Determine the (x, y) coordinate at the center of the cell enclosing the given text.  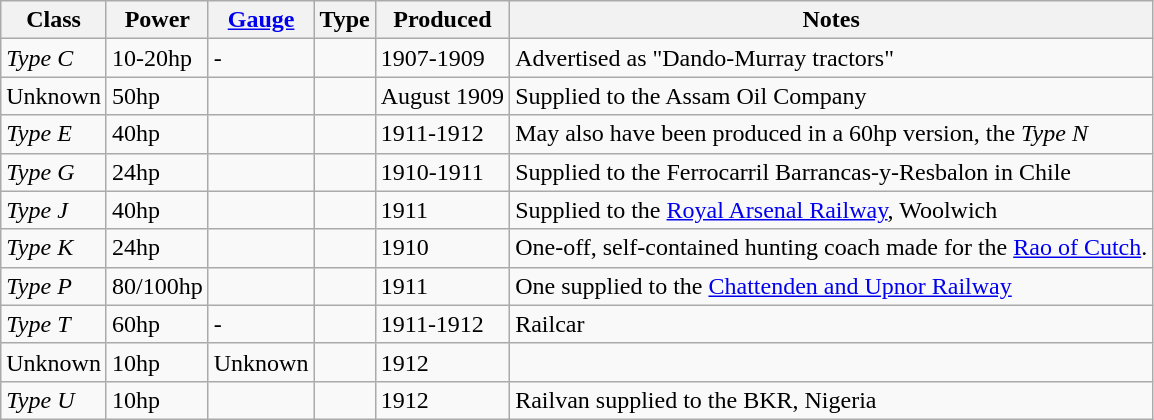
Railvan supplied to the BKR, Nigeria (832, 400)
Power (157, 20)
50hp (157, 96)
80/100hp (157, 286)
Type U (54, 400)
Type J (54, 210)
Type (344, 20)
Gauge (261, 20)
May also have been produced in a 60hp version, the Type N (832, 134)
Notes (832, 20)
Advertised as "Dando-Murray tractors" (832, 58)
1907-1909 (442, 58)
Type P (54, 286)
Railcar (832, 324)
Type C (54, 58)
Type G (54, 172)
60hp (157, 324)
One supplied to the Chattenden and Upnor Railway (832, 286)
Type K (54, 248)
Type E (54, 134)
Type T (54, 324)
Produced (442, 20)
Supplied to the Assam Oil Company (832, 96)
10-20hp (157, 58)
Class (54, 20)
One-off, self-contained hunting coach made for the Rao of Cutch. (832, 248)
August 1909 (442, 96)
1910-1911 (442, 172)
1910 (442, 248)
Supplied to the Ferrocarril Barrancas-y-Resbalon in Chile (832, 172)
Supplied to the Royal Arsenal Railway, Woolwich (832, 210)
